Search for the cell housing the specified text and yield its [x, y] center coordinate. 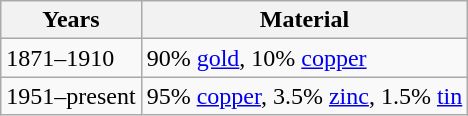
1871–1910 [71, 58]
Years [71, 20]
95% copper, 3.5% zinc, 1.5% tin [304, 96]
90% gold, 10% copper [304, 58]
Material [304, 20]
1951–present [71, 96]
